Scan for the cell matching the given text and deliver its [X, Y] coordinate at center. 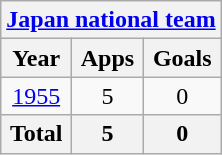
Goals [182, 58]
Japan national team [111, 20]
Year [36, 58]
1955 [36, 96]
Apps [108, 58]
Total [36, 134]
